Find where the given text appears and provide that cell's center as [x, y] coordinate. 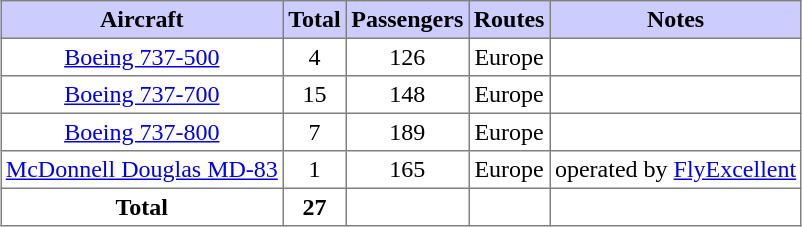
Notes [676, 20]
Boeing 737-700 [142, 95]
4 [314, 57]
165 [407, 170]
McDonnell Douglas MD-83 [142, 170]
126 [407, 57]
1 [314, 170]
Aircraft [142, 20]
Routes [508, 20]
Boeing 737-800 [142, 132]
operated by FlyExcellent [676, 170]
148 [407, 95]
Boeing 737-500 [142, 57]
15 [314, 95]
Passengers [407, 20]
189 [407, 132]
27 [314, 207]
7 [314, 132]
